Search for the cell housing the specified text and yield its (x, y) center coordinate. 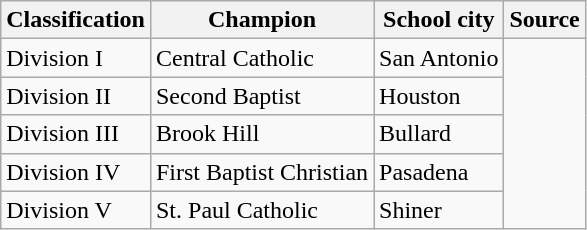
Shiner (439, 210)
Source (544, 20)
Champion (262, 20)
Houston (439, 96)
School city (439, 20)
Division V (76, 210)
Pasadena (439, 172)
Division IV (76, 172)
Brook Hill (262, 134)
Classification (76, 20)
First Baptist Christian (262, 172)
Central Catholic (262, 58)
San Antonio (439, 58)
St. Paul Catholic (262, 210)
Bullard (439, 134)
Division II (76, 96)
Second Baptist (262, 96)
Division I (76, 58)
Division III (76, 134)
